Locate the cell with the specified text and output its [x, y] center coordinate. 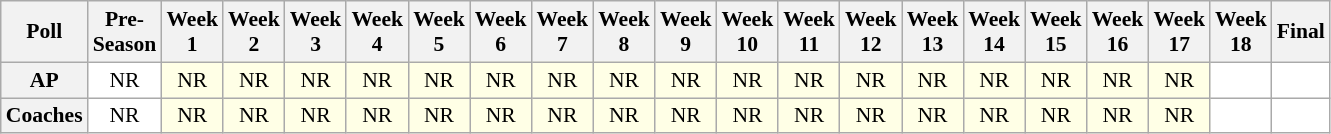
Week13 [933, 32]
Poll [44, 32]
Week9 [686, 32]
Week18 [1241, 32]
AP [44, 80]
Week14 [994, 32]
Pre-Season [125, 32]
Week1 [192, 32]
Week5 [439, 32]
Week12 [871, 32]
Week15 [1056, 32]
Week8 [624, 32]
Week11 [809, 32]
Coaches [44, 116]
Week16 [1118, 32]
Week7 [562, 32]
Week2 [254, 32]
Final [1301, 32]
Week10 [748, 32]
Week3 [316, 32]
Week6 [501, 32]
Week17 [1179, 32]
Week4 [377, 32]
